Find where the given text appears and provide that cell's center as (x, y) coordinate. 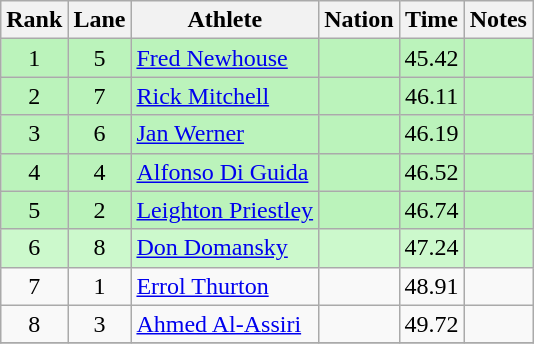
46.74 (432, 210)
45.42 (432, 58)
47.24 (432, 248)
Rank (34, 20)
Athlete (225, 20)
48.91 (432, 286)
46.52 (432, 172)
Notes (498, 20)
Leighton Priestley (225, 210)
46.11 (432, 96)
Alfonso Di Guida (225, 172)
49.72 (432, 324)
Lane (100, 20)
Don Domansky (225, 248)
Ahmed Al-Assiri (225, 324)
Fred Newhouse (225, 58)
Jan Werner (225, 134)
Errol Thurton (225, 286)
Time (432, 20)
Nation (359, 20)
46.19 (432, 134)
Rick Mitchell (225, 96)
